Scan for the cell matching the given text and deliver its (X, Y) coordinate at center. 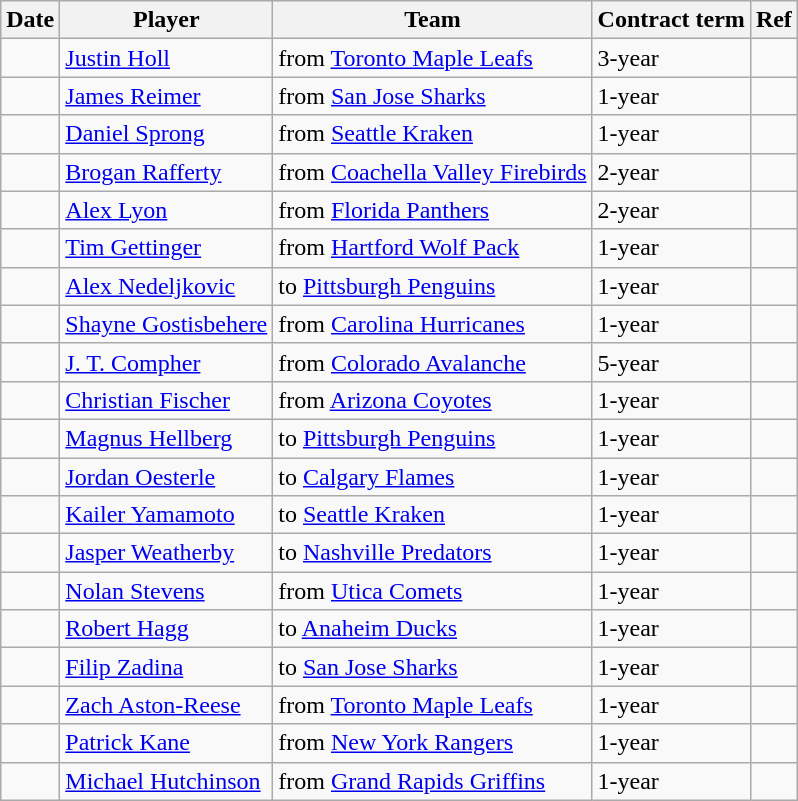
Daniel Sprong (166, 134)
to Seattle Kraken (432, 515)
Robert Hagg (166, 629)
3-year (671, 58)
J. T. Compher (166, 362)
Jasper Weatherby (166, 553)
Tim Gettinger (166, 248)
to Anaheim Ducks (432, 629)
from Grand Rapids Griffins (432, 781)
to Nashville Predators (432, 553)
Ref (774, 20)
Kailer Yamamoto (166, 515)
5-year (671, 362)
Player (166, 20)
Date (30, 20)
Alex Lyon (166, 210)
from Florida Panthers (432, 210)
James Reimer (166, 96)
from San Jose Sharks (432, 96)
Justin Holl (166, 58)
from New York Rangers (432, 743)
from Coachella Valley Firebirds (432, 172)
Magnus Hellberg (166, 438)
from Colorado Avalanche (432, 362)
from Carolina Hurricanes (432, 324)
Christian Fischer (166, 400)
to San Jose Sharks (432, 667)
from Utica Comets (432, 591)
Jordan Oesterle (166, 477)
Zach Aston-Reese (166, 705)
Team (432, 20)
to Calgary Flames (432, 477)
Alex Nedeljkovic (166, 286)
from Arizona Coyotes (432, 400)
Patrick Kane (166, 743)
Nolan Stevens (166, 591)
Shayne Gostisbehere (166, 324)
from Seattle Kraken (432, 134)
Contract term (671, 20)
Brogan Rafferty (166, 172)
Michael Hutchinson (166, 781)
Filip Zadina (166, 667)
from Hartford Wolf Pack (432, 248)
